Locate the cell with the specified text and output its [x, y] center coordinate. 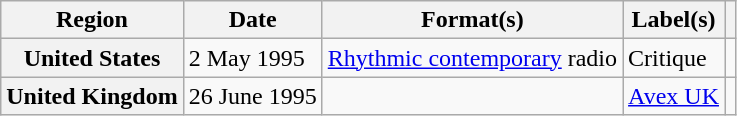
Format(s) [472, 20]
United States [92, 58]
Date [252, 20]
Rhythmic contemporary radio [472, 58]
Region [92, 20]
Label(s) [674, 20]
Critique [674, 58]
United Kingdom [92, 96]
Avex UK [674, 96]
26 June 1995 [252, 96]
2 May 1995 [252, 58]
